Return the (X, Y) coordinate for the center point of the cell that contains the specified text.  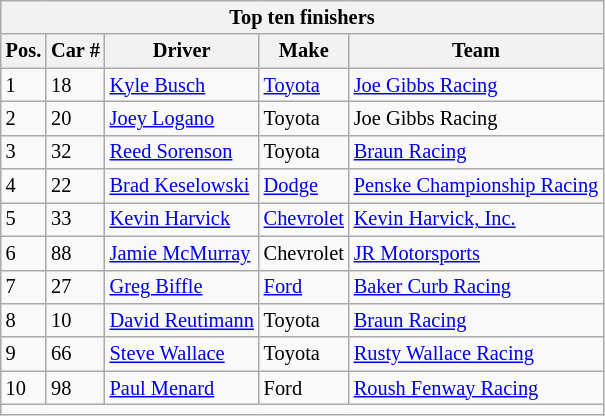
7 (24, 287)
98 (76, 388)
Pos. (24, 51)
18 (76, 85)
2 (24, 118)
Steve Wallace (182, 354)
David Reutimann (182, 320)
4 (24, 186)
Make (304, 51)
8 (24, 320)
Kevin Harvick, Inc. (476, 219)
27 (76, 287)
Penske Championship Racing (476, 186)
Team (476, 51)
Reed Sorenson (182, 152)
22 (76, 186)
Brad Keselowski (182, 186)
33 (76, 219)
Car # (76, 51)
88 (76, 253)
1 (24, 85)
32 (76, 152)
Baker Curb Racing (476, 287)
Top ten finishers (302, 17)
Driver (182, 51)
6 (24, 253)
Roush Fenway Racing (476, 388)
66 (76, 354)
Rusty Wallace Racing (476, 354)
Joey Logano (182, 118)
Paul Menard (182, 388)
3 (24, 152)
Kevin Harvick (182, 219)
Kyle Busch (182, 85)
JR Motorsports (476, 253)
9 (24, 354)
Dodge (304, 186)
20 (76, 118)
5 (24, 219)
Jamie McMurray (182, 253)
Greg Biffle (182, 287)
